For the text-containing cell, return its midpoint in (X, Y) coordinate format. 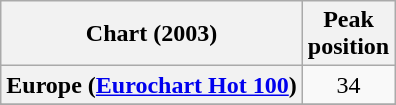
34 (348, 85)
Peakposition (348, 34)
Chart (2003) (152, 34)
Europe (Eurochart Hot 100) (152, 85)
